Scan for the cell matching the given text and deliver its [X, Y] coordinate at center. 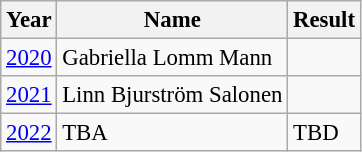
2021 [29, 95]
Name [172, 20]
Linn Bjurström Salonen [172, 95]
TBA [172, 133]
Gabriella Lomm Mann [172, 58]
TBD [324, 133]
Year [29, 20]
Result [324, 20]
2020 [29, 58]
2022 [29, 133]
